Return the (X, Y) coordinate for the center point of the cell that contains the specified text.  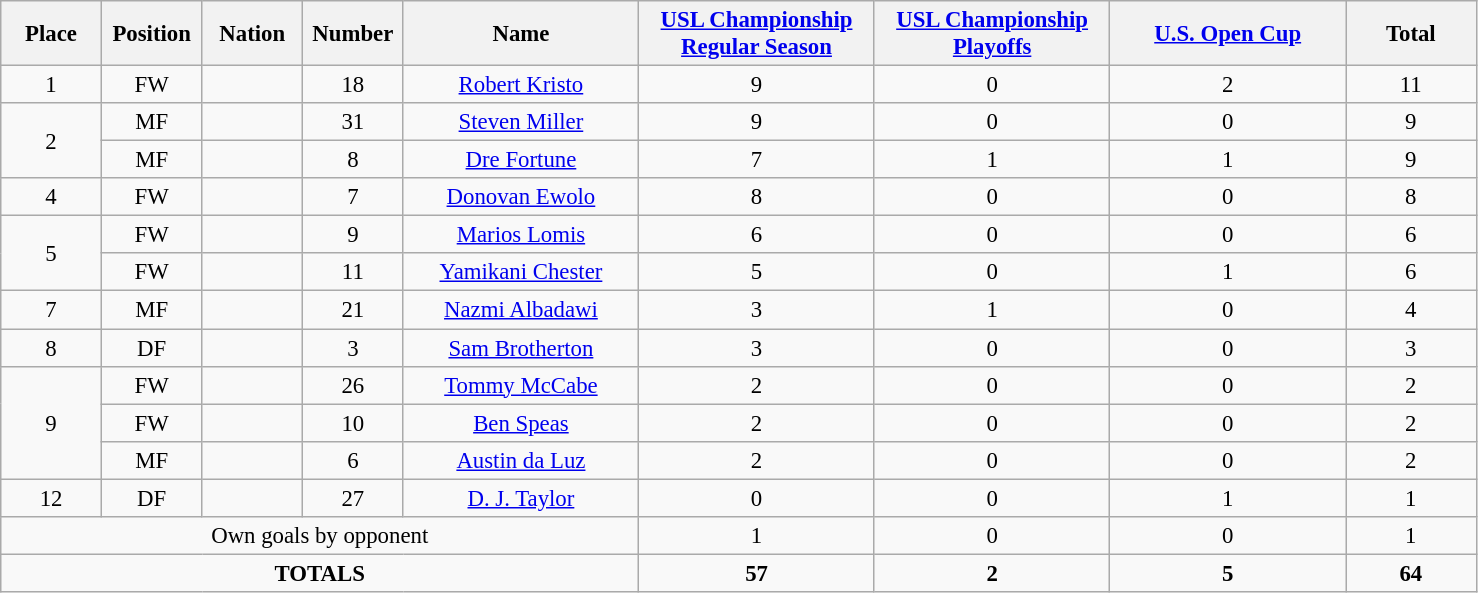
Austin da Luz (521, 460)
USL Championship Playoffs (992, 34)
USL Championship Regular Season (757, 34)
Donovan Ewolo (521, 197)
18 (354, 85)
Place (52, 34)
57 (757, 573)
Dre Fortune (521, 160)
Ben Speas (521, 423)
Marios Lomis (521, 235)
Nazmi Albadawi (521, 310)
TOTALS (320, 573)
Own goals by opponent (320, 536)
Tommy McCabe (521, 385)
Yamikani Chester (521, 273)
64 (1412, 573)
Name (521, 34)
21 (354, 310)
D. J. Taylor (521, 498)
Robert Kristo (521, 85)
U.S. Open Cup (1228, 34)
12 (52, 498)
Sam Brotherton (521, 348)
27 (354, 498)
Steven Miller (521, 122)
10 (354, 423)
Nation (252, 34)
Position (152, 34)
Total (1412, 34)
26 (354, 385)
Number (354, 34)
31 (354, 122)
